Search for the cell housing the specified text and yield its [x, y] center coordinate. 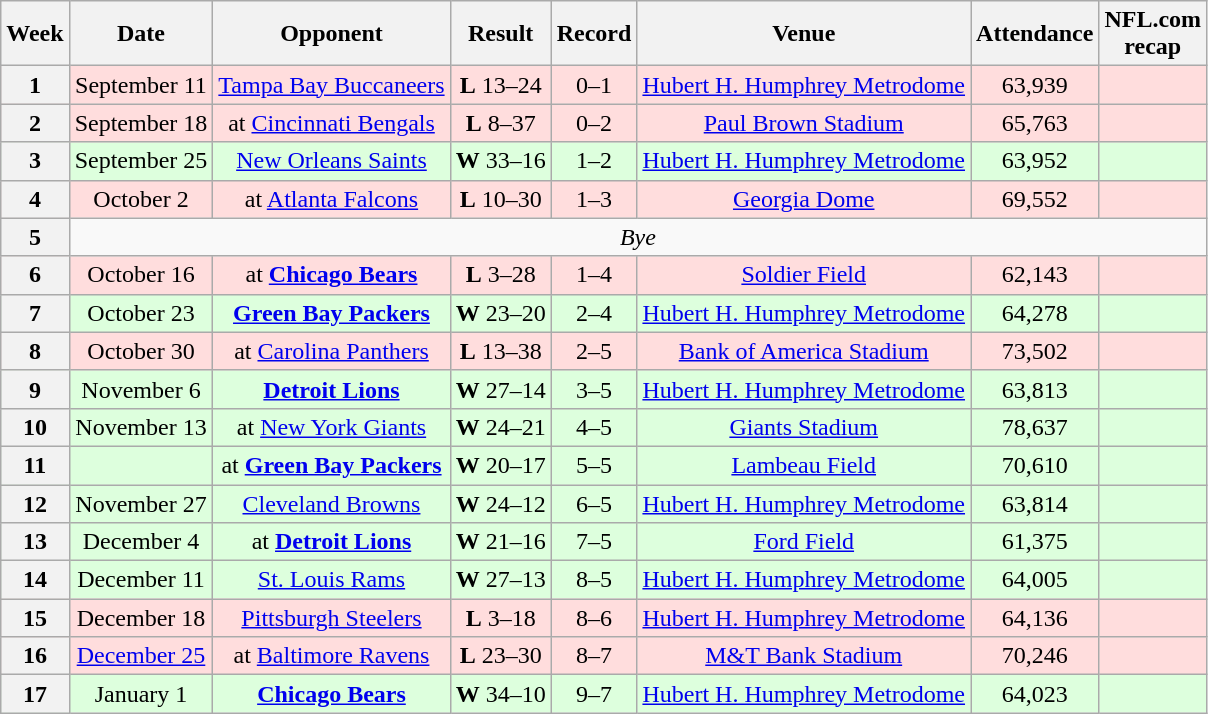
1–3 [594, 199]
at Chicago Bears [332, 275]
at Cincinnati Bengals [332, 123]
15 [35, 618]
Giants Stadium [804, 427]
Soldier Field [804, 275]
63,939 [1035, 85]
Week [35, 34]
64,023 [1035, 694]
L 3–28 [500, 275]
4 [35, 199]
Paul Brown Stadium [804, 123]
Date [141, 34]
September 18 [141, 123]
at Baltimore Ravens [332, 656]
64,005 [1035, 580]
63,952 [1035, 161]
Ford Field [804, 542]
Tampa Bay Buccaneers [332, 85]
New Orleans Saints [332, 161]
2–4 [594, 313]
1 [35, 85]
4–5 [594, 427]
70,610 [1035, 465]
L 3–18 [500, 618]
Record [594, 34]
65,763 [1035, 123]
8–6 [594, 618]
October 16 [141, 275]
at Green Bay Packers [332, 465]
NFL.comrecap [1153, 34]
December 25 [141, 656]
L 23–30 [500, 656]
Georgia Dome [804, 199]
8–7 [594, 656]
1–2 [594, 161]
Attendance [1035, 34]
Lambeau Field [804, 465]
Pittsburgh Steelers [332, 618]
63,813 [1035, 389]
at Atlanta Falcons [332, 199]
November 13 [141, 427]
W 20–17 [500, 465]
17 [35, 694]
L 8–37 [500, 123]
1–4 [594, 275]
2–5 [594, 351]
9–7 [594, 694]
W 33–16 [500, 161]
October 23 [141, 313]
at Detroit Lions [332, 542]
8 [35, 351]
69,552 [1035, 199]
61,375 [1035, 542]
Chicago Bears [332, 694]
16 [35, 656]
3–5 [594, 389]
M&T Bank Stadium [804, 656]
September 11 [141, 85]
Bank of America Stadium [804, 351]
Green Bay Packers [332, 313]
W 24–12 [500, 503]
6–5 [594, 503]
W 34–10 [500, 694]
November 27 [141, 503]
Bye [638, 237]
13 [35, 542]
5–5 [594, 465]
January 1 [141, 694]
14 [35, 580]
Result [500, 34]
78,637 [1035, 427]
6 [35, 275]
December 11 [141, 580]
70,246 [1035, 656]
October 30 [141, 351]
L 13–24 [500, 85]
W 27–13 [500, 580]
September 25 [141, 161]
11 [35, 465]
64,278 [1035, 313]
12 [35, 503]
Cleveland Browns [332, 503]
November 6 [141, 389]
W 21–16 [500, 542]
L 13–38 [500, 351]
at Carolina Panthers [332, 351]
0–1 [594, 85]
3 [35, 161]
7 [35, 313]
Opponent [332, 34]
63,814 [1035, 503]
Venue [804, 34]
2 [35, 123]
December 18 [141, 618]
W 27–14 [500, 389]
at New York Giants [332, 427]
L 10–30 [500, 199]
December 4 [141, 542]
9 [35, 389]
W 24–21 [500, 427]
St. Louis Rams [332, 580]
7–5 [594, 542]
64,136 [1035, 618]
62,143 [1035, 275]
10 [35, 427]
5 [35, 237]
73,502 [1035, 351]
October 2 [141, 199]
8–5 [594, 580]
Detroit Lions [332, 389]
0–2 [594, 123]
W 23–20 [500, 313]
